Return (x, y) of the center of cell containing provided text 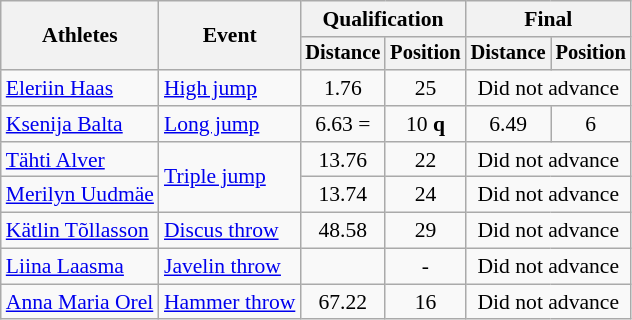
16 (425, 302)
Kätlin Tõllasson (80, 231)
48.58 (342, 231)
Tähti Alver (80, 160)
22 (425, 160)
Final (548, 19)
6.49 (508, 124)
25 (425, 88)
High jump (230, 88)
Event (230, 36)
29 (425, 231)
6.63 = (342, 124)
Anna Maria Orel (80, 302)
13.76 (342, 160)
67.22 (342, 302)
Triple jump (230, 178)
13.74 (342, 195)
Liina Laasma (80, 267)
24 (425, 195)
Javelin throw (230, 267)
Athletes (80, 36)
6 (591, 124)
Eleriin Haas (80, 88)
Hammer throw (230, 302)
1.76 (342, 88)
Qualification (382, 19)
Ksenija Balta (80, 124)
Merilyn Uudmäe (80, 195)
Long jump (230, 124)
Discus throw (230, 231)
- (425, 267)
10 q (425, 124)
